Detect which cell encompasses the target text, then output its (x, y) center coordinate. 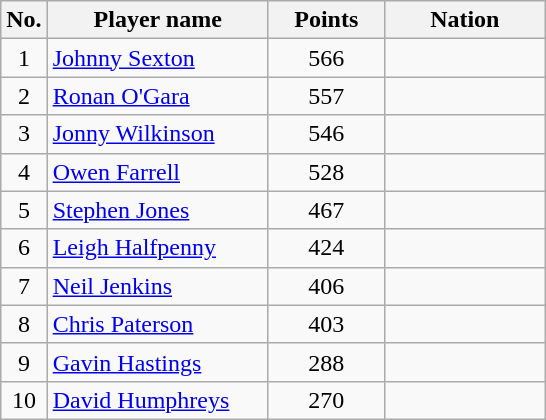
7 (24, 286)
David Humphreys (158, 400)
Player name (158, 20)
528 (326, 172)
546 (326, 134)
8 (24, 324)
403 (326, 324)
566 (326, 58)
424 (326, 248)
406 (326, 286)
Gavin Hastings (158, 362)
467 (326, 210)
Johnny Sexton (158, 58)
No. (24, 20)
5 (24, 210)
288 (326, 362)
2 (24, 96)
Leigh Halfpenny (158, 248)
6 (24, 248)
4 (24, 172)
9 (24, 362)
Neil Jenkins (158, 286)
Chris Paterson (158, 324)
3 (24, 134)
10 (24, 400)
Jonny Wilkinson (158, 134)
270 (326, 400)
Stephen Jones (158, 210)
557 (326, 96)
Ronan O'Gara (158, 96)
Nation (464, 20)
1 (24, 58)
Points (326, 20)
Owen Farrell (158, 172)
